Find where the given text appears and provide that cell's center as (x, y) coordinate. 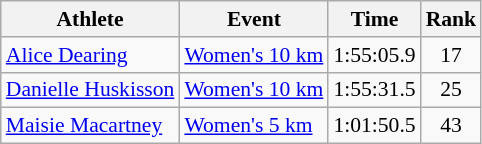
Alice Dearing (90, 55)
1:55:05.9 (374, 55)
Athlete (90, 19)
Rank (452, 19)
Time (374, 19)
Danielle Huskisson (90, 90)
43 (452, 126)
Event (254, 19)
25 (452, 90)
17 (452, 55)
1:01:50.5 (374, 126)
1:55:31.5 (374, 90)
Women's 5 km (254, 126)
Maisie Macartney (90, 126)
